Provide the [x, y] coordinate of the cell's center where the given text is located.  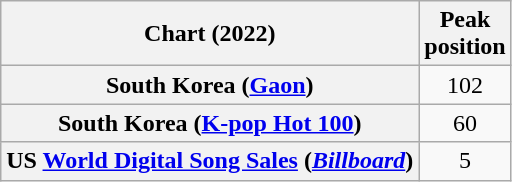
60 [465, 123]
Chart (2022) [210, 34]
5 [465, 161]
US World Digital Song Sales (Billboard) [210, 161]
South Korea (K-pop Hot 100) [210, 123]
102 [465, 85]
South Korea (Gaon) [210, 85]
Peakposition [465, 34]
